Capture the cell that displays the provided text and extract its [X, Y] central coordinate. 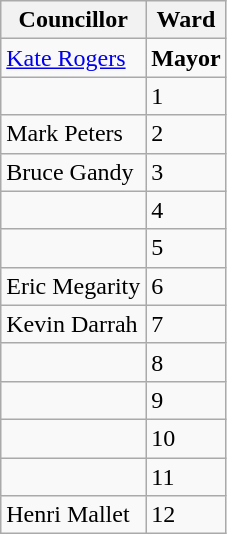
6 [186, 286]
Councillor [74, 20]
Bruce Gandy [74, 172]
Eric Megarity [74, 286]
Kate Rogers [74, 58]
Mark Peters [74, 134]
Henri Mallet [74, 515]
4 [186, 210]
12 [186, 515]
5 [186, 248]
Ward [186, 20]
3 [186, 172]
10 [186, 438]
9 [186, 400]
Mayor [186, 58]
8 [186, 362]
Kevin Darrah [74, 324]
7 [186, 324]
1 [186, 96]
2 [186, 134]
11 [186, 477]
